Search for the cell housing the specified text and yield its (X, Y) center coordinate. 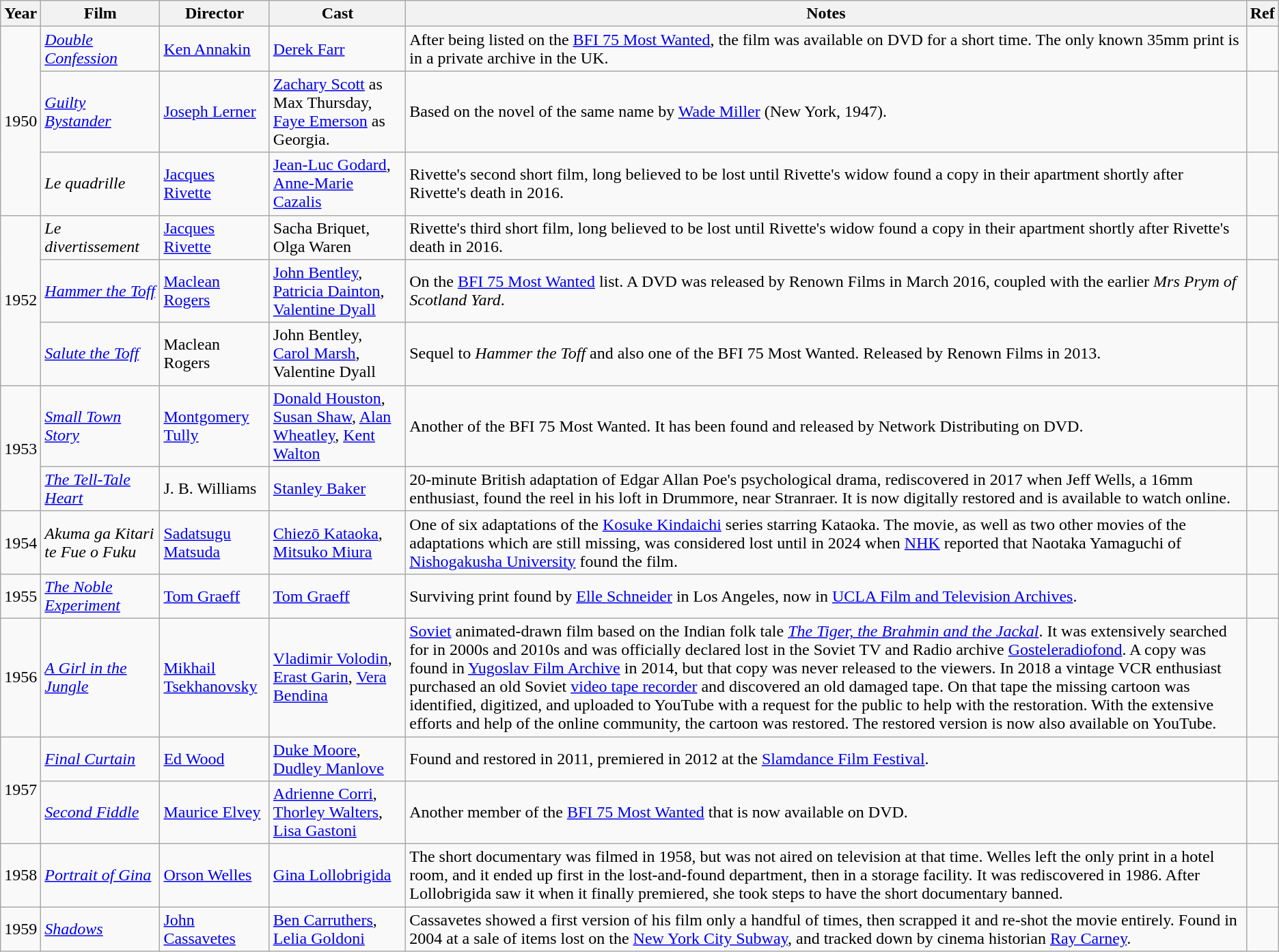
Chiezō Kataoka, Mitsuko Miura (338, 542)
Film (100, 14)
Double Confession (100, 49)
Ken Annakin (215, 49)
The Noble Experiment (100, 596)
1956 (20, 677)
1954 (20, 542)
Found and restored in 2011, premiered in 2012 at the Slamdance Film Festival. (826, 758)
Adrienne Corri, Thorley Walters, Lisa Gastoni (338, 813)
Gina Lollobrigida (338, 876)
Montgomery Tully (215, 426)
Notes (826, 14)
Ed Wood (215, 758)
Zachary Scott as Max Thursday, Faye Emerson as Georgia. (338, 112)
Ref (1263, 14)
Stanley Baker (338, 489)
Shadows (100, 929)
Maurice Elvey (215, 813)
John Bentley, Patricia Dainton, Valentine Dyall (338, 291)
Guilty Bystander (100, 112)
Joseph Lerner (215, 112)
Salute the Toff (100, 354)
Donald Houston, Susan Shaw, Alan Wheatley, Kent Walton (338, 426)
1950 (20, 121)
Rivette's second short film, long believed to be lost until Rivette's widow found a copy in their apartment shortly after Rivette's death in 2016. (826, 184)
On the BFI 75 Most Wanted list. A DVD was released by Renown Films in March 2016, coupled with the earlier Mrs Prym of Scotland Yard. (826, 291)
1958 (20, 876)
Director (215, 14)
Le quadrille (100, 184)
Another of the BFI 75 Most Wanted. It has been found and released by Network Distributing on DVD. (826, 426)
Second Fiddle (100, 813)
Sacha Briquet, Olga Waren (338, 238)
A Girl in the Jungle (100, 677)
Akuma ga Kitari te Fue o Fuku (100, 542)
The Tell-Tale Heart (100, 489)
1955 (20, 596)
Duke Moore, Dudley Manlove (338, 758)
1959 (20, 929)
Orson Welles (215, 876)
J. B. Williams (215, 489)
John Cassavetes (215, 929)
Ben Carruthers, Lelia Goldoni (338, 929)
1952 (20, 300)
Derek Farr (338, 49)
1953 (20, 448)
Portrait of Gina (100, 876)
Cast (338, 14)
Jean-Luc Godard, Anne-Marie Cazalis (338, 184)
Another member of the BFI 75 Most Wanted that is now available on DVD. (826, 813)
Small Town Story (100, 426)
Final Curtain (100, 758)
John Bentley, Carol Marsh, Valentine Dyall (338, 354)
Mikhail Tsekhanovsky (215, 677)
Based on the novel of the same name by Wade Miller (New York, 1947). (826, 112)
Rivette's third short film, long believed to be lost until Rivette's widow found a copy in their apartment shortly after Rivette's death in 2016. (826, 238)
Hammer the Toff (100, 291)
Year (20, 14)
1957 (20, 789)
Vladimir Volodin, Erast Garin, Vera Bendina (338, 677)
Surviving print found by Elle Schneider in Los Angeles, now in UCLA Film and Television Archives. (826, 596)
Le divertissement (100, 238)
Sequel to Hammer the Toff and also one of the BFI 75 Most Wanted. Released by Renown Films in 2013. (826, 354)
Sadatsugu Matsuda (215, 542)
